Provide the [X, Y] coordinate of the cell's center where the given text is located.  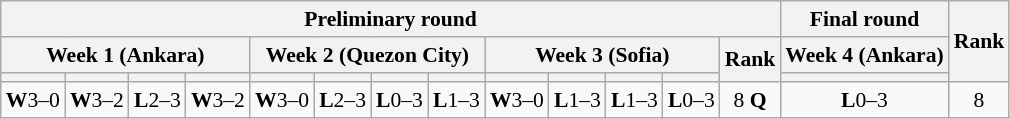
Week 1 (Ankara) [126, 55]
8 [980, 101]
Final round [864, 19]
Week 4 (Ankara) [864, 55]
Week 3 (Sofia) [602, 55]
Preliminary round [391, 19]
8 Q [750, 101]
Week 2 (Quezon City) [368, 55]
